Pinpoint the cell where the given text exists, returning its [x, y] midpoint coordinate. 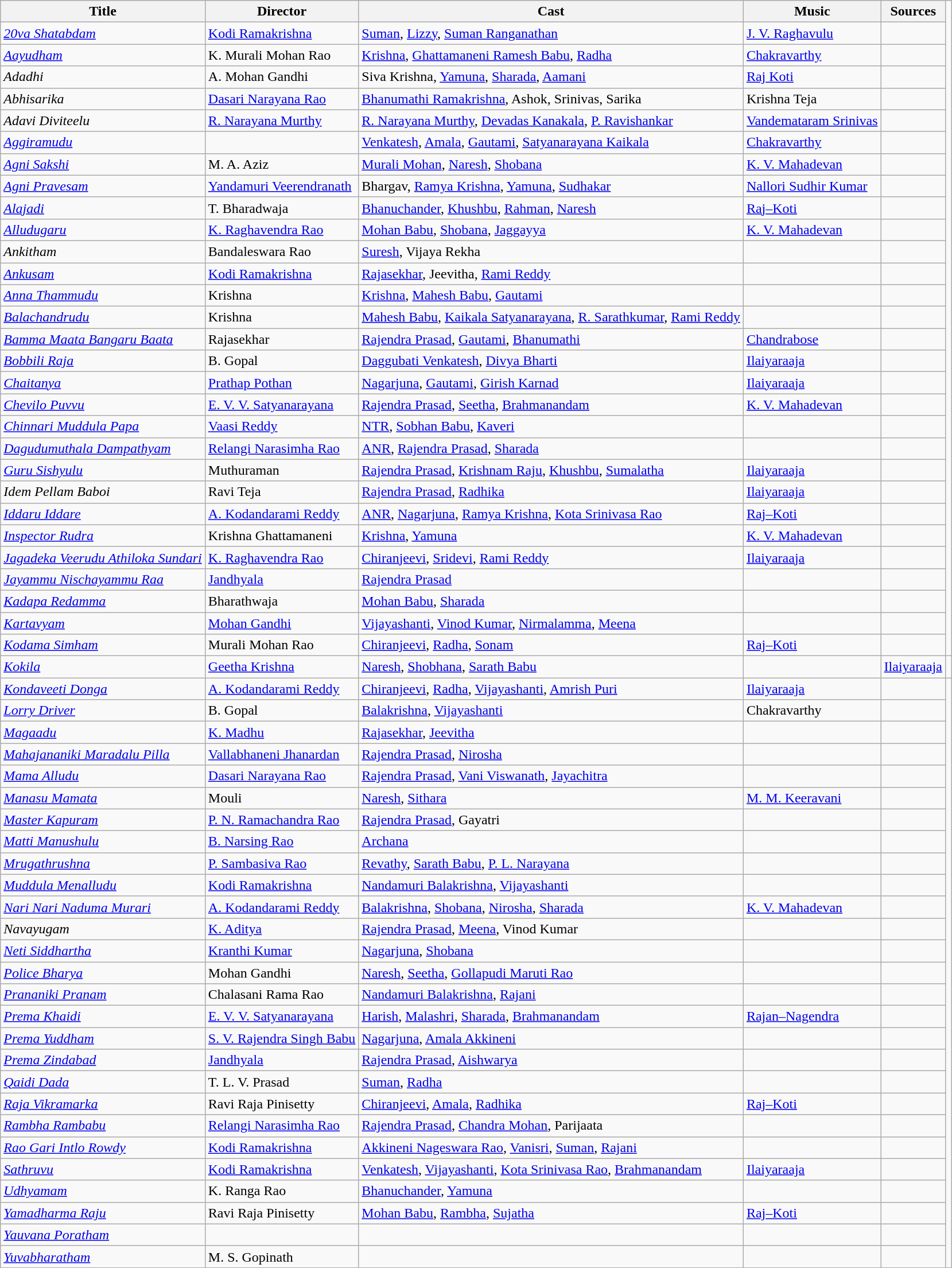
Bhanuchander, Yamuna [551, 1191]
Nagarjuna, Gautami, Girish Karnad [551, 383]
Prema Zindabad [103, 1060]
T. Bharadwaja [282, 208]
Bamma Maata Bangaru Baata [103, 339]
Rajasekhar [282, 339]
Navayugam [103, 929]
Music [812, 11]
Udhyamam [103, 1191]
Agni Pravesam [103, 186]
Nagarjuna, Shobana [551, 951]
Mohan Babu, Shobana, Jaggayya [551, 230]
Yamadharma Raju [103, 1213]
Rajendra Prasad, Aishwarya [551, 1060]
Chiranjeevi, Radha, Vijayashanti, Amrish Puri [551, 689]
Rajendra Prasad, Gayatri [551, 820]
Aggiramudu [103, 142]
Rajendra Prasad, Chandra Mohan, Parijaata [551, 1126]
Abhisarika [103, 99]
Title [103, 11]
Bharathwaja [282, 601]
Mouli [282, 798]
Kokila [103, 667]
Murali Mohan, Naresh, Shobana [551, 164]
K. Madhu [282, 732]
Lorry Driver [103, 711]
Rajendra Prasad, Radhika [551, 492]
ANR, Nagarjuna, Ramya Krishna, Kota Srinivasa Rao [551, 514]
Mohan Babu, Rambha, Sujatha [551, 1213]
Vallabhaneni Jhanardan [282, 754]
Bhanumathi Ramakrishna, Ashok, Srinivas, Sarika [551, 99]
Naresh, Sithara [551, 798]
P. N. Ramachandra Rao [282, 820]
Rao Gari Intlo Rowdy [103, 1147]
Matti Manushulu [103, 842]
Prathap Pothan [282, 383]
Qaidi Dada [103, 1082]
Rajendra Prasad, Nirosha [551, 754]
Suman, Radha [551, 1082]
Magaadu [103, 732]
A. Mohan Gandhi [282, 77]
Chandrabose [812, 339]
Raja Vikramarka [103, 1104]
Nari Nari Naduma Murari [103, 907]
M. S. Gopinath [282, 1257]
Chaitanya [103, 383]
Kartavyam [103, 623]
Prema Khaidi [103, 1017]
Nandamuri Balakrishna, Rajani [551, 995]
Neti Siddhartha [103, 951]
NTR, Sobhan Babu, Kaveri [551, 426]
Krishna Teja [812, 99]
Venkatesh, Vijayashanti, Kota Srinivasa Rao, Brahmanandam [551, 1169]
Daggubati Venkatesh, Divya Bharti [551, 361]
Harish, Malashri, Sharada, Brahmanandam [551, 1017]
ANR, Rajendra Prasad, Sharada [551, 448]
Muddula Menalludu [103, 885]
Rajasekhar, Jeevitha [551, 732]
T. L. V. Prasad [282, 1082]
Jayammu Nischayammu Raa [103, 579]
Bandaleswara Rao [282, 251]
20va Shatabdam [103, 33]
M. M. Keeravani [812, 798]
Suresh, Vijaya Rekha [551, 251]
Rajendra Prasad, Gautami, Bhanumathi [551, 339]
Rajendra Prasad, Krishnam Raju, Khushbu, Sumalatha [551, 470]
Idem Pellam Baboi [103, 492]
Yandamuri Veerendranath [282, 186]
Krishna, Ghattamaneni Ramesh Babu, Radha [551, 55]
Chiranjeevi, Amala, Radhika [551, 1104]
Sathruvu [103, 1169]
Bhanuchander, Khushbu, Rahman, Naresh [551, 208]
Mahesh Babu, Kaikala Satyanarayana, R. Sarathkumar, Rami Reddy [551, 317]
Nandamuri Balakrishna, Vijayashanti [551, 885]
Police Bharya [103, 973]
J. V. Raghavulu [812, 33]
Muthuraman [282, 470]
Manasu Mamata [103, 798]
Master Kapuram [103, 820]
Nagarjuna, Amala Akkineni [551, 1038]
Iddaru Iddare [103, 514]
Director [282, 11]
Rajendra Prasad, Meena, Vinod Kumar [551, 929]
K. Ranga Rao [282, 1191]
Krishna, Yamuna [551, 536]
Venkatesh, Amala, Gautami, Satyanarayana Kaikala [551, 142]
Mrugathrushna [103, 863]
Guru Sishyulu [103, 470]
Sources [913, 11]
Agni Sakshi [103, 164]
Dagudumuthala Dampathyam [103, 448]
Rajendra Prasad, Seetha, Brahmanandam [551, 405]
Rambha Rambabu [103, 1126]
M. A. Aziz [282, 164]
Rajendra Prasad [551, 579]
Yuvabharatham [103, 1257]
R. Narayana Murthy [282, 121]
K. Murali Mohan Rao [282, 55]
Kondaveeti Donga [103, 689]
Rajan–Nagendra [812, 1017]
Kadapa Redamma [103, 601]
Ankitham [103, 251]
K. Aditya [282, 929]
Chalasani Rama Rao [282, 995]
Akkineni Nageswara Rao, Vanisri, Suman, Rajani [551, 1147]
Naresh, Seetha, Gollapudi Maruti Rao [551, 973]
Jagadeka Veerudu Athiloka Sundari [103, 557]
Balakrishna, Vijayashanti [551, 711]
Vaasi Reddy [282, 426]
Rajasekhar, Jeevitha, Rami Reddy [551, 274]
Raj Koti [812, 77]
S. V. Rajendra Singh Babu [282, 1038]
Murali Mohan Rao [282, 645]
Yauvana Poratham [103, 1235]
Vandemataram Srinivas [812, 121]
Mohan Babu, Sharada [551, 601]
Geetha Krishna [282, 667]
Chiranjeevi, Radha, Sonam [551, 645]
P. Sambasiva Rao [282, 863]
Adavi Diviteelu [103, 121]
Balachandrudu [103, 317]
Anna Thammudu [103, 296]
Cast [551, 11]
Naresh, Shobhana, Sarath Babu [551, 667]
Prema Yuddham [103, 1038]
Bhargav, Ramya Krishna, Yamuna, Sudhakar [551, 186]
Krishna Ghattamaneni [282, 536]
Bobbili Raja [103, 361]
Chiranjeevi, Sridevi, Rami Reddy [551, 557]
Aayudham [103, 55]
Chevilo Puvvu [103, 405]
Kranthi Kumar [282, 951]
Siva Krishna, Yamuna, Sharada, Aamani [551, 77]
Alajadi [103, 208]
Ravi Teja [282, 492]
Inspector Rudra [103, 536]
Archana [551, 842]
Revathy, Sarath Babu, P. L. Narayana [551, 863]
Kodama Simham [103, 645]
Balakrishna, Shobana, Nirosha, Sharada [551, 907]
Adadhi [103, 77]
Mahajananiki Maradalu Pilla [103, 754]
Nallori Sudhir Kumar [812, 186]
Vijayashanti, Vinod Kumar, Nirmalamma, Meena [551, 623]
Suman, Lizzy, Suman Ranganathan [551, 33]
Prananiki Pranam [103, 995]
Chinnari Muddula Papa [103, 426]
Mama Alludu [103, 776]
R. Narayana Murthy, Devadas Kanakala, P. Ravishankar [551, 121]
Krishna, Mahesh Babu, Gautami [551, 296]
Alludugaru [103, 230]
Ankusam [103, 274]
Rajendra Prasad, Vani Viswanath, Jayachitra [551, 776]
B. Narsing Rao [282, 842]
